Search for the cell housing the specified text and yield its (X, Y) center coordinate. 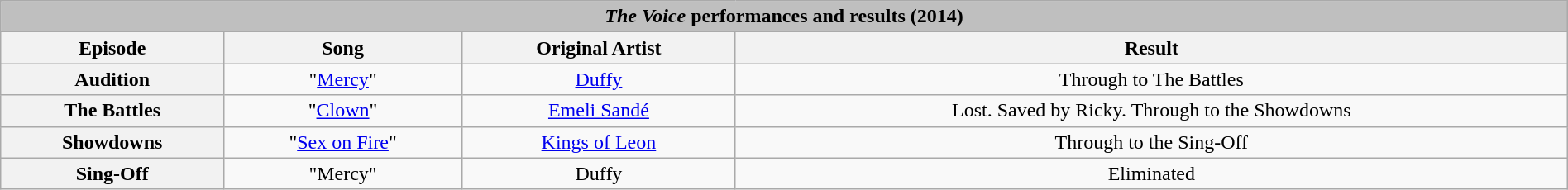
Lost. Saved by Ricky. Through to the Showdowns (1151, 111)
Eliminated (1151, 173)
"Sex on Fire" (343, 142)
Song (343, 48)
Through to The Battles (1151, 79)
Audition (112, 79)
Sing-Off (112, 173)
Showdowns (112, 142)
Through to the Sing-Off (1151, 142)
Episode (112, 48)
Result (1151, 48)
Emeli Sandé (599, 111)
The Voice performances and results (2014) (784, 17)
Kings of Leon (599, 142)
"Clown" (343, 111)
The Battles (112, 111)
Original Artist (599, 48)
